Locate the cell with the specified text and output its [x, y] center coordinate. 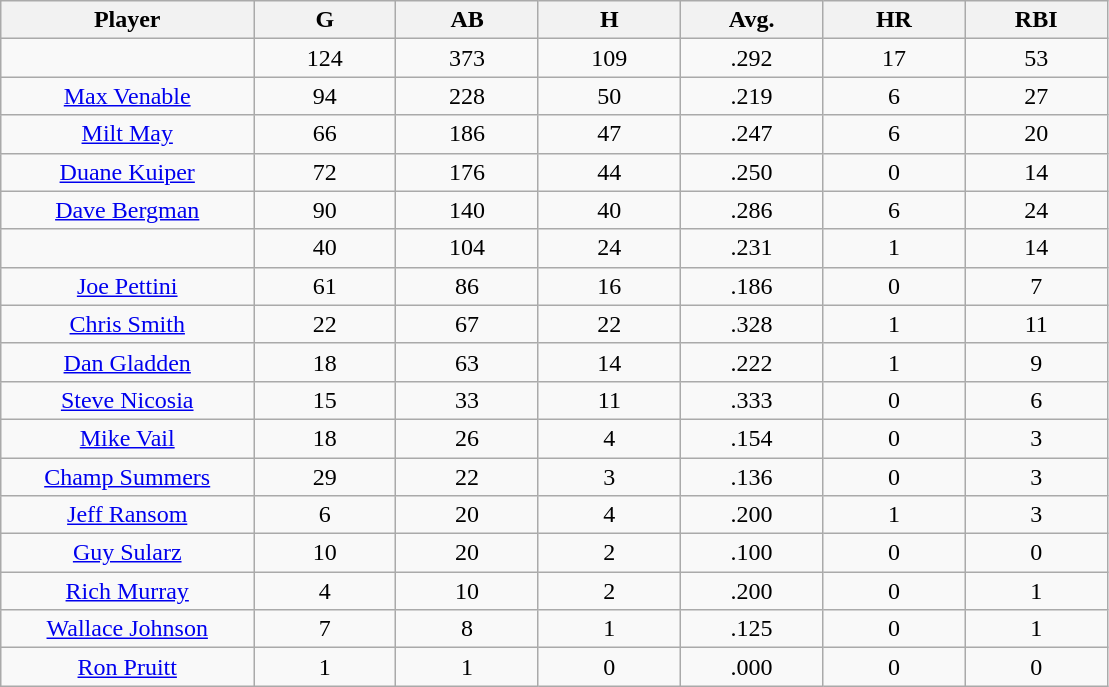
63 [467, 362]
Ron Pruitt [128, 667]
HR [894, 20]
.247 [751, 134]
Milt May [128, 134]
.154 [751, 438]
Jeff Ransom [128, 515]
8 [467, 629]
Avg. [751, 20]
.186 [751, 286]
27 [1036, 96]
67 [467, 324]
94 [325, 96]
Dan Gladden [128, 362]
.136 [751, 477]
.222 [751, 362]
109 [609, 58]
61 [325, 286]
Champ Summers [128, 477]
Chris Smith [128, 324]
124 [325, 58]
G [325, 20]
72 [325, 172]
.328 [751, 324]
176 [467, 172]
.286 [751, 210]
Guy Sularz [128, 553]
47 [609, 134]
.125 [751, 629]
186 [467, 134]
Mike Vail [128, 438]
H [609, 20]
16 [609, 286]
Duane Kuiper [128, 172]
228 [467, 96]
RBI [1036, 20]
66 [325, 134]
.333 [751, 400]
90 [325, 210]
.100 [751, 553]
Max Venable [128, 96]
Wallace Johnson [128, 629]
Rich Murray [128, 591]
17 [894, 58]
33 [467, 400]
Dave Bergman [128, 210]
.000 [751, 667]
.292 [751, 58]
50 [609, 96]
9 [1036, 362]
26 [467, 438]
104 [467, 248]
53 [1036, 58]
Joe Pettini [128, 286]
.231 [751, 248]
140 [467, 210]
15 [325, 400]
AB [467, 20]
Player [128, 20]
373 [467, 58]
.250 [751, 172]
86 [467, 286]
Steve Nicosia [128, 400]
44 [609, 172]
.219 [751, 96]
29 [325, 477]
